Return [x, y] of the center of cell containing provided text 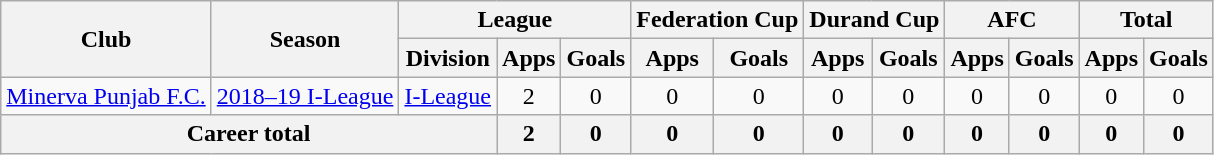
Division [448, 58]
Club [106, 39]
Federation Cup [718, 20]
AFC [1012, 20]
Minerva Punjab F.C. [106, 96]
2018–19 I-League [305, 96]
Total [1146, 20]
I-League [448, 96]
Season [305, 39]
League [515, 20]
Career total [249, 134]
Durand Cup [874, 20]
